Identify which cell holds the provided text, then report its (x, y) central coordinate. 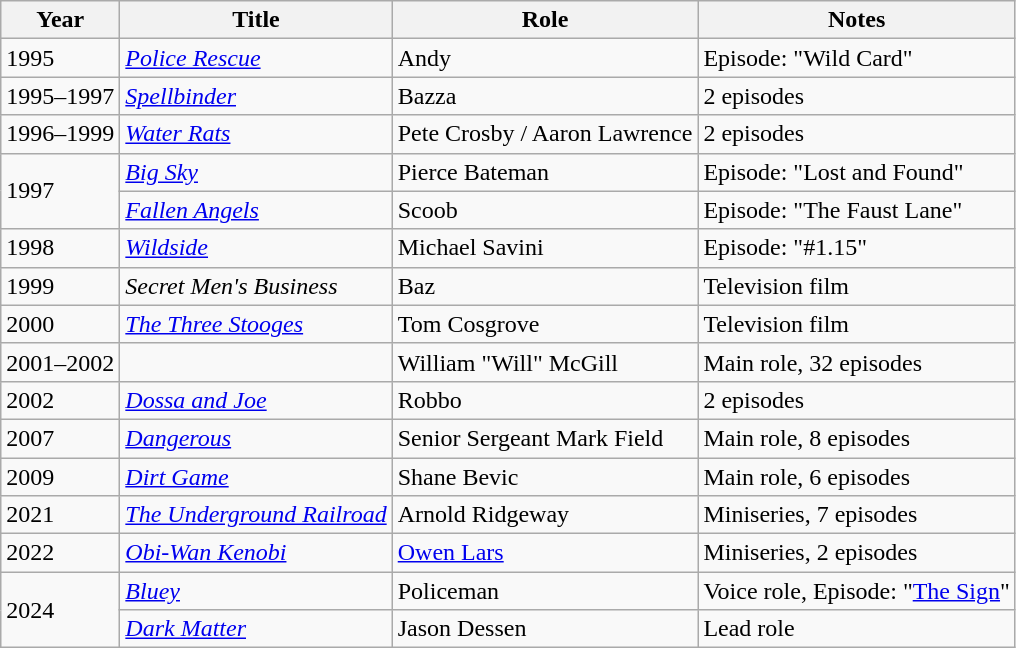
Voice role, Episode: "The Sign" (857, 591)
1995–1997 (60, 96)
Bazza (545, 96)
1995 (60, 58)
Secret Men's Business (256, 286)
2021 (60, 515)
The Three Stooges (256, 324)
Dangerous (256, 438)
Episode: "Lost and Found" (857, 172)
Miniseries, 2 episodes (857, 553)
Pierce Bateman (545, 172)
Dossa and Joe (256, 400)
Lead role (857, 629)
Fallen Angels (256, 210)
1996–1999 (60, 134)
Policeman (545, 591)
Wildside (256, 248)
2022 (60, 553)
Baz (545, 286)
Michael Savini (545, 248)
Tom Cosgrove (545, 324)
Shane Bevic (545, 477)
Obi-Wan Kenobi (256, 553)
Senior Sergeant Mark Field (545, 438)
2007 (60, 438)
Big Sky (256, 172)
Arnold Ridgeway (545, 515)
2002 (60, 400)
Robbo (545, 400)
2000 (60, 324)
Episode: "Wild Card" (857, 58)
Main role, 32 episodes (857, 362)
Main role, 8 episodes (857, 438)
1999 (60, 286)
Bluey (256, 591)
2001–2002 (60, 362)
1997 (60, 191)
Notes (857, 20)
Owen Lars (545, 553)
Year (60, 20)
Title (256, 20)
Miniseries, 7 episodes (857, 515)
Police Rescue (256, 58)
2024 (60, 610)
1998 (60, 248)
Spellbinder (256, 96)
Episode: "The Faust Lane" (857, 210)
William "Will" McGill (545, 362)
Main role, 6 episodes (857, 477)
The Underground Railroad (256, 515)
Water Rats (256, 134)
Role (545, 20)
Andy (545, 58)
Jason Dessen (545, 629)
2009 (60, 477)
Dark Matter (256, 629)
Scoob (545, 210)
Dirt Game (256, 477)
Episode: "#1.15" (857, 248)
Pete Crosby / Aaron Lawrence (545, 134)
